For the text-containing cell, return its midpoint in (X, Y) coordinate format. 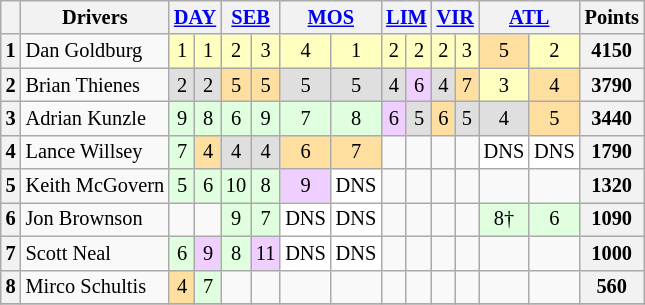
Scott Neal (95, 253)
Keith McGovern (95, 186)
ATL (530, 17)
1790 (612, 152)
1000 (612, 253)
MOS (330, 17)
Jon Brownson (95, 219)
11 (266, 253)
10 (236, 186)
SEB (250, 17)
560 (612, 287)
Points (612, 17)
4150 (612, 51)
Adrian Kunzle (95, 118)
1090 (612, 219)
Dan Goldburg (95, 51)
Brian Thienes (95, 85)
1320 (612, 186)
Drivers (95, 17)
DAY (195, 17)
VIR (456, 17)
Lance Willsey (95, 152)
3790 (612, 85)
Mirco Schultis (95, 287)
3440 (612, 118)
8† (504, 219)
LIM (406, 17)
